For the text-containing cell, return its midpoint in (X, Y) coordinate format. 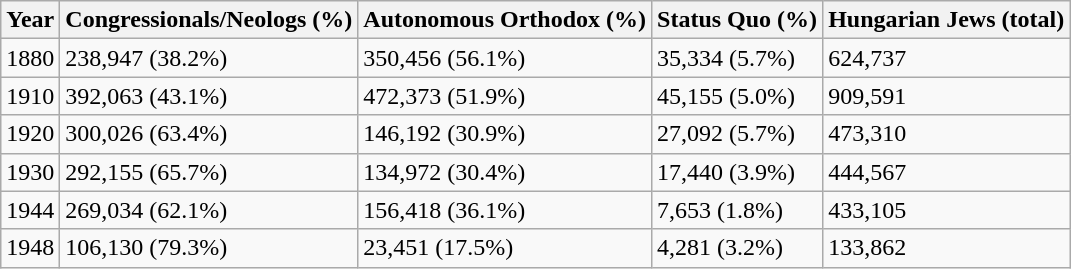
133,862 (946, 248)
392,063 (43.1%) (209, 96)
1948 (30, 248)
45,155 (5.0%) (738, 96)
146,192 (30.9%) (505, 134)
27,092 (5.7%) (738, 134)
300,026 (63.4%) (209, 134)
Congressionals/Neologs (%) (209, 20)
292,155 (65.7%) (209, 172)
Status Quo (%) (738, 20)
35,334 (5.7%) (738, 58)
472,373 (51.9%) (505, 96)
Year (30, 20)
17,440 (3.9%) (738, 172)
7,653 (1.8%) (738, 210)
1944 (30, 210)
1880 (30, 58)
909,591 (946, 96)
473,310 (946, 134)
1930 (30, 172)
350,456 (56.1%) (505, 58)
433,105 (946, 210)
23,451 (17.5%) (505, 248)
Autonomous Orthodox (%) (505, 20)
1910 (30, 96)
4,281 (3.2%) (738, 248)
1920 (30, 134)
624,737 (946, 58)
134,972 (30.4%) (505, 172)
238,947 (38.2%) (209, 58)
156,418 (36.1%) (505, 210)
Hungarian Jews (total) (946, 20)
269,034 (62.1%) (209, 210)
444,567 (946, 172)
106,130 (79.3%) (209, 248)
